Find where the given text appears and provide that cell's center as (x, y) coordinate. 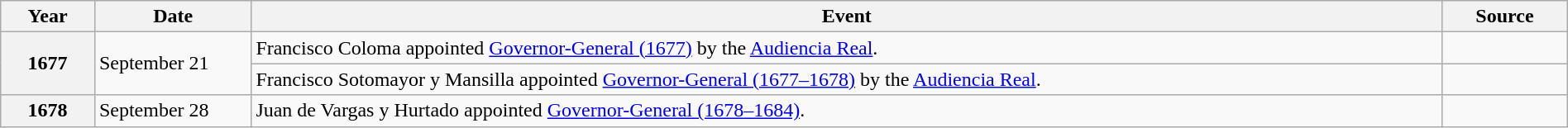
Francisco Sotomayor y Mansilla appointed Governor-General (1677–1678) by the Audiencia Real. (847, 79)
Date (172, 17)
September 21 (172, 64)
Event (847, 17)
Francisco Coloma appointed Governor-General (1677) by the Audiencia Real. (847, 48)
Juan de Vargas y Hurtado appointed Governor-General (1678–1684). (847, 111)
1677 (48, 64)
1678 (48, 111)
September 28 (172, 111)
Year (48, 17)
Source (1505, 17)
